Return [x, y] of the center of cell containing provided text 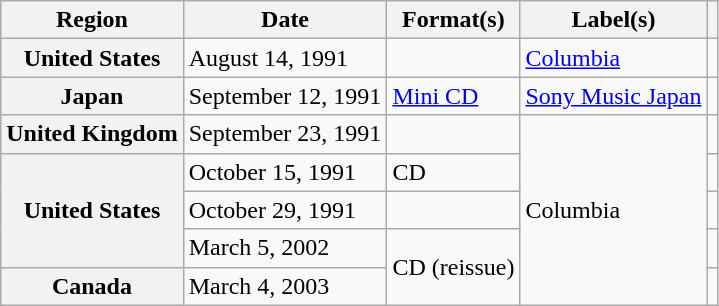
March 4, 2003 [285, 286]
October 15, 1991 [285, 172]
Region [92, 20]
March 5, 2002 [285, 248]
United Kingdom [92, 134]
Label(s) [614, 20]
September 12, 1991 [285, 96]
Date [285, 20]
Canada [92, 286]
Sony Music Japan [614, 96]
Format(s) [454, 20]
Mini CD [454, 96]
CD (reissue) [454, 267]
August 14, 1991 [285, 58]
Japan [92, 96]
CD [454, 172]
September 23, 1991 [285, 134]
October 29, 1991 [285, 210]
